Capture the cell that displays the provided text and extract its [x, y] central coordinate. 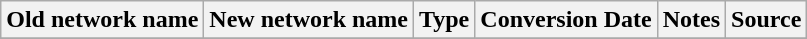
Notes [691, 20]
Type [444, 20]
Conversion Date [566, 20]
Old network name [102, 20]
New network name [309, 20]
Source [766, 20]
